Search for the cell housing the specified text and yield its (X, Y) center coordinate. 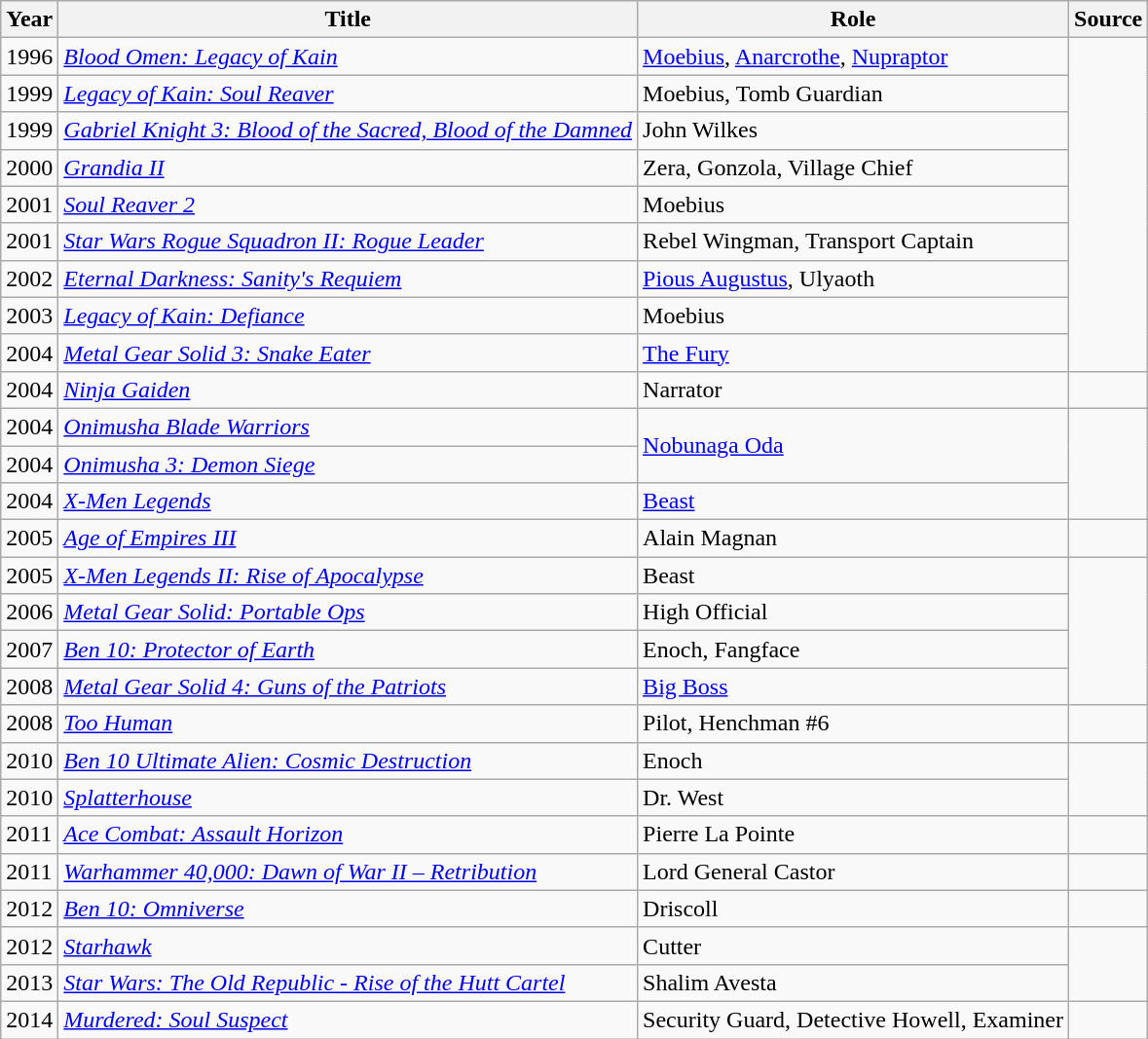
Title (349, 19)
Dr. West (853, 798)
Warhammer 40,000: Dawn of War II – Retribution (349, 872)
Star Wars Rogue Squadron II: Rogue Leader (349, 241)
2000 (29, 167)
Moebius, Anarcrothe, Nupraptor (853, 56)
The Fury (853, 353)
Ninja Gaiden (349, 390)
X-Men Legends (349, 501)
Soul Reaver 2 (349, 204)
Lord General Castor (853, 872)
Too Human (349, 724)
Metal Gear Solid 4: Guns of the Patriots (349, 686)
Year (29, 19)
Security Guard, Detective Howell, Examiner (853, 1020)
Enoch, Fangface (853, 649)
Legacy of Kain: Defiance (349, 315)
Zera, Gonzola, Village Chief (853, 167)
Star Wars: The Old Republic - Rise of the Hutt Cartel (349, 983)
Narrator (853, 390)
Onimusha Blade Warriors (349, 427)
1996 (29, 56)
Alain Magnan (853, 538)
Ace Combat: Assault Horizon (349, 835)
Legacy of Kain: Soul Reaver (349, 93)
2003 (29, 315)
Metal Gear Solid: Portable Ops (349, 612)
Pilot, Henchman #6 (853, 724)
Gabriel Knight 3: Blood of the Sacred, Blood of the Damned (349, 130)
Big Boss (853, 686)
Moebius, Tomb Guardian (853, 93)
John Wilkes (853, 130)
Driscoll (853, 909)
Ben 10: Omniverse (349, 909)
Ben 10: Protector of Earth (349, 649)
Metal Gear Solid 3: Snake Eater (349, 353)
2006 (29, 612)
Nobunaga Oda (853, 445)
Enoch (853, 761)
Murdered: Soul Suspect (349, 1020)
2007 (29, 649)
2002 (29, 278)
High Official (853, 612)
Blood Omen: Legacy of Kain (349, 56)
2014 (29, 1020)
X-Men Legends II: Rise of Apocalypse (349, 575)
Source (1108, 19)
Role (853, 19)
Starhawk (349, 946)
Grandia II (349, 167)
Age of Empires III (349, 538)
Ben 10 Ultimate Alien: Cosmic Destruction (349, 761)
Pious Augustus, Ulyaoth (853, 278)
Onimusha 3: Demon Siege (349, 464)
Cutter (853, 946)
Eternal Darkness: Sanity's Requiem (349, 278)
2013 (29, 983)
Splatterhouse (349, 798)
Shalim Avesta (853, 983)
Rebel Wingman, Transport Captain (853, 241)
Pierre La Pointe (853, 835)
